Extract the (X, Y) coordinate from the center of the cell holding the provided text.  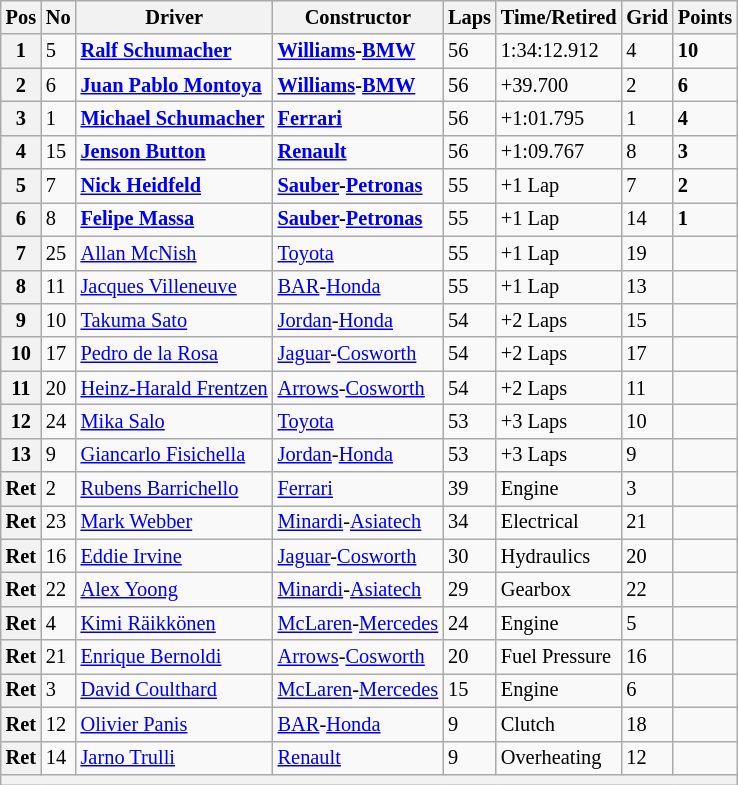
Clutch (559, 724)
+1:09.767 (559, 152)
39 (470, 489)
Nick Heidfeld (174, 186)
Driver (174, 17)
Heinz-Harald Frentzen (174, 388)
25 (58, 253)
18 (647, 724)
Ralf Schumacher (174, 51)
Juan Pablo Montoya (174, 85)
Kimi Räikkönen (174, 623)
30 (470, 556)
Time/Retired (559, 17)
Pos (21, 17)
Pedro de la Rosa (174, 354)
No (58, 17)
1:34:12.912 (559, 51)
Alex Yoong (174, 589)
Jenson Button (174, 152)
Felipe Massa (174, 219)
Constructor (358, 17)
29 (470, 589)
Gearbox (559, 589)
+39.700 (559, 85)
Grid (647, 17)
Olivier Panis (174, 724)
David Coulthard (174, 690)
Electrical (559, 522)
Enrique Bernoldi (174, 657)
Eddie Irvine (174, 556)
Rubens Barrichello (174, 489)
Overheating (559, 758)
Hydraulics (559, 556)
Mika Salo (174, 421)
Allan McNish (174, 253)
+1:01.795 (559, 118)
Laps (470, 17)
Points (705, 17)
Michael Schumacher (174, 118)
23 (58, 522)
34 (470, 522)
Fuel Pressure (559, 657)
Jarno Trulli (174, 758)
Giancarlo Fisichella (174, 455)
Takuma Sato (174, 320)
Mark Webber (174, 522)
Jacques Villeneuve (174, 287)
19 (647, 253)
